Search for the cell housing the specified text and yield its [x, y] center coordinate. 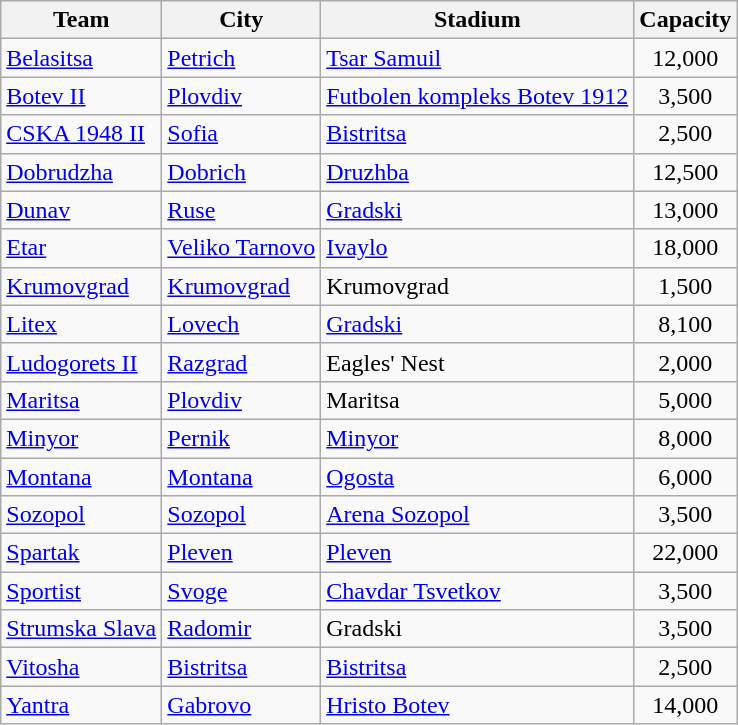
2,000 [686, 362]
Hristo Botev [478, 705]
Sportist [82, 591]
Veliko Tarnovo [242, 248]
Spartak [82, 553]
8,000 [686, 438]
CSKA 1948 II [82, 134]
Vitosha [82, 667]
Dunav [82, 210]
Razgrad [242, 362]
Tsar Samuil [478, 58]
Petrich [242, 58]
13,000 [686, 210]
City [242, 20]
Dobrudzha [82, 172]
Botev II [82, 96]
14,000 [686, 705]
Etar [82, 248]
6,000 [686, 477]
Pernik [242, 438]
Capacity [686, 20]
Yantra [82, 705]
Druzhba [478, 172]
Team [82, 20]
Stadium [478, 20]
Dobrich [242, 172]
Svoge [242, 591]
Radomir [242, 629]
1,500 [686, 286]
18,000 [686, 248]
Ivaylo [478, 248]
Litex [82, 324]
Arena Sozopol [478, 515]
Lovech [242, 324]
Futbolen kompleks Botev 1912 [478, 96]
Gabrovo [242, 705]
Strumska Slava [82, 629]
Ogosta [478, 477]
22,000 [686, 553]
12,500 [686, 172]
8,100 [686, 324]
Eagles' Nest [478, 362]
5,000 [686, 400]
Chavdar Tsvetkov [478, 591]
Belasitsa [82, 58]
Ruse [242, 210]
12,000 [686, 58]
Sofia [242, 134]
Ludogorets II [82, 362]
